Return (X, Y) of the center of cell containing provided text 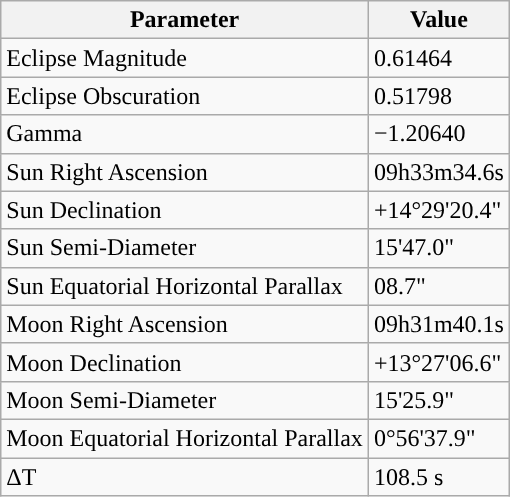
Eclipse Obscuration (185, 96)
09h33m34.6s (438, 172)
Sun Declination (185, 210)
−1.20640 (438, 134)
Moon Declination (185, 362)
Sun Semi-Diameter (185, 248)
0.61464 (438, 58)
Moon Equatorial Horizontal Parallax (185, 438)
+14°29'20.4" (438, 210)
Moon Semi-Diameter (185, 400)
15'47.0" (438, 248)
15'25.9" (438, 400)
Parameter (185, 20)
Eclipse Magnitude (185, 58)
Sun Right Ascension (185, 172)
Value (438, 20)
0.51798 (438, 96)
108.5 s (438, 477)
0°56'37.9" (438, 438)
Moon Right Ascension (185, 324)
+13°27'06.6" (438, 362)
08.7" (438, 286)
Gamma (185, 134)
09h31m40.1s (438, 324)
Sun Equatorial Horizontal Parallax (185, 286)
ΔT (185, 477)
